Find where the given text appears and provide that cell's center as [X, Y] coordinate. 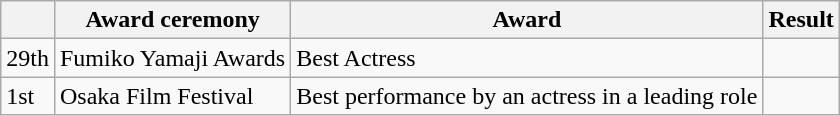
Osaka Film Festival [172, 96]
29th [28, 58]
Award ceremony [172, 20]
Result [801, 20]
Fumiko Yamaji Awards [172, 58]
Best Actress [527, 58]
Award [527, 20]
Best performance by an actress in a leading role [527, 96]
1st [28, 96]
